Return [x, y] of the center of cell containing provided text 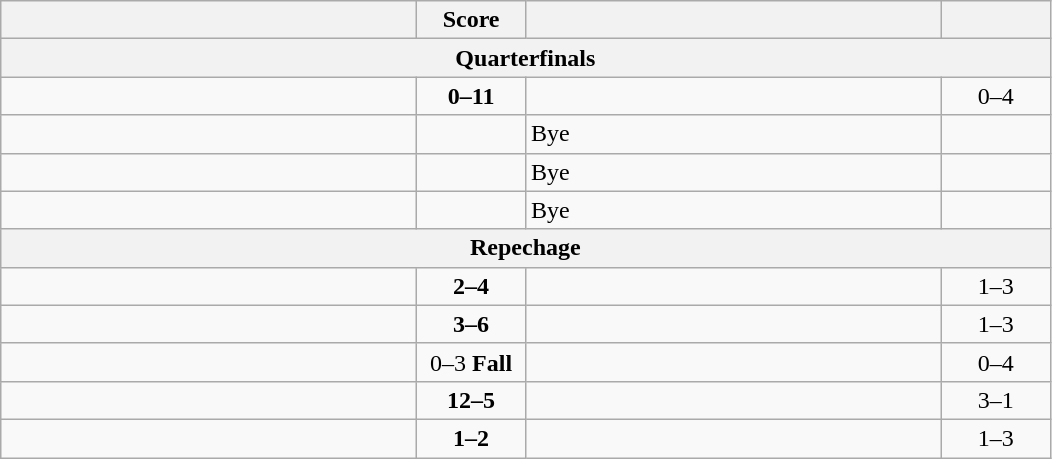
3–1 [996, 400]
Quarterfinals [526, 58]
Score [472, 20]
3–6 [472, 324]
2–4 [472, 286]
0–3 Fall [472, 362]
Repechage [526, 248]
0–11 [472, 96]
12–5 [472, 400]
1–2 [472, 438]
